Output the [x, y] coordinate of the center of the cell containing the given text.  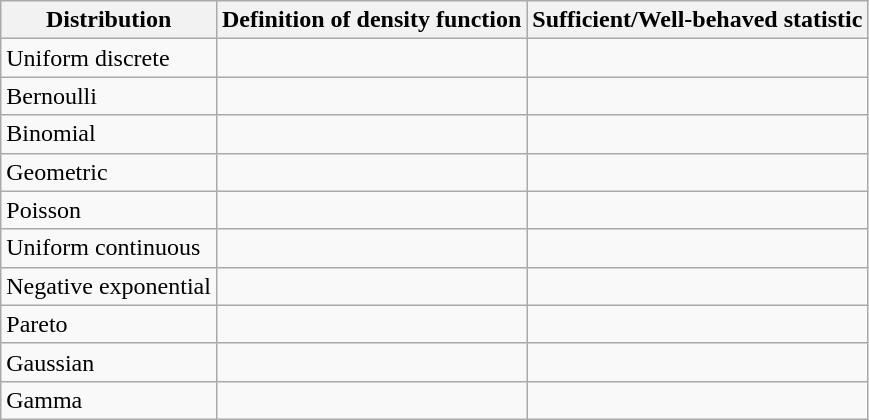
Pareto [109, 324]
Gaussian [109, 362]
Bernoulli [109, 96]
Gamma [109, 400]
Uniform discrete [109, 58]
Definition of density function [371, 20]
Sufficient/Well-behaved statistic [698, 20]
Distribution [109, 20]
Negative exponential [109, 286]
Uniform continuous [109, 248]
Binomial [109, 134]
Geometric [109, 172]
Poisson [109, 210]
